Locate the cell with the specified text and output its (x, y) center coordinate. 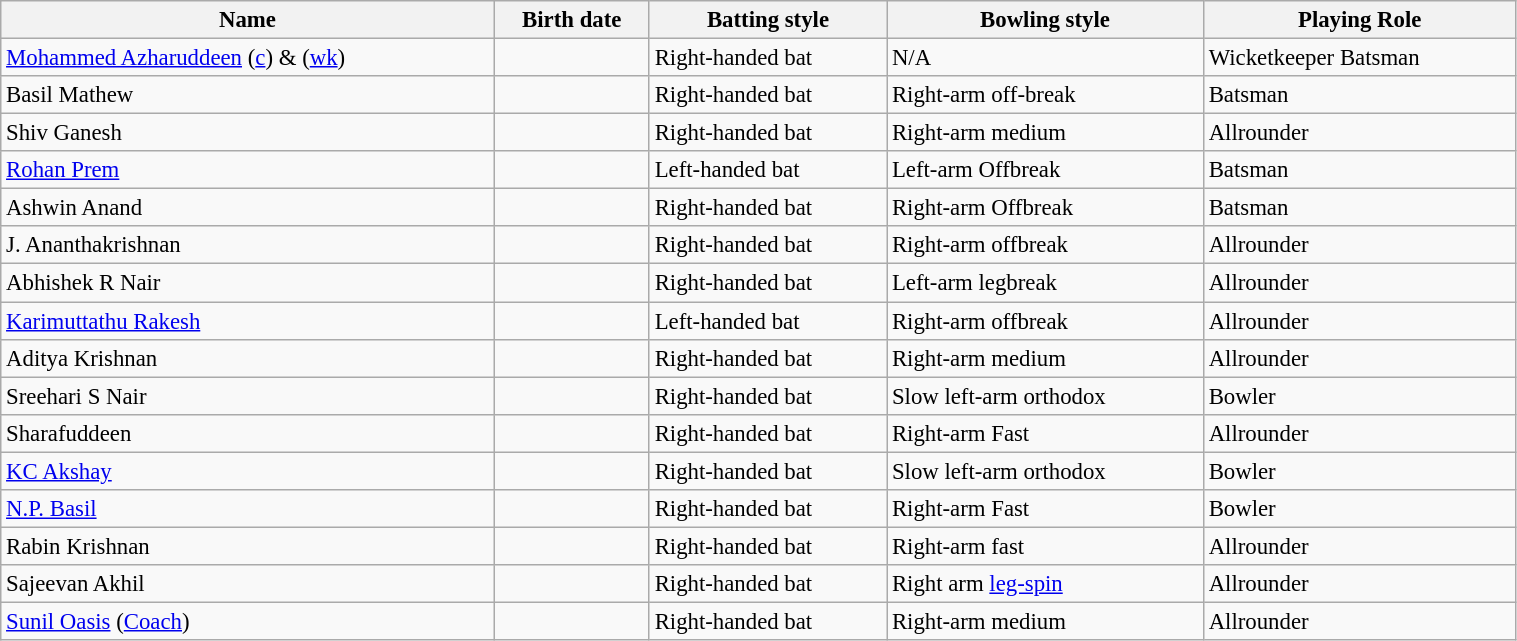
Ashwin Anand (248, 208)
Bowling style (1046, 20)
Abhishek R Nair (248, 283)
Birth date (572, 20)
Batting style (768, 20)
Rohan Prem (248, 170)
Sreehari S Nair (248, 396)
Wicketkeeper Batsman (1360, 58)
Mohammed Azharuddeen (c) & (wk) (248, 58)
Shiv Ganesh (248, 133)
Basil Mathew (248, 95)
Playing Role (1360, 20)
Karimuttathu Rakesh (248, 321)
Rabin Krishnan (248, 546)
N/A (1046, 58)
Right-arm Offbreak (1046, 208)
Aditya Krishnan (248, 358)
Sajeevan Akhil (248, 584)
Left-arm legbreak (1046, 283)
Left-arm Offbreak (1046, 170)
Sharafuddeen (248, 433)
J. Ananthakrishnan (248, 245)
KC Akshay (248, 471)
Right-arm fast (1046, 546)
N.P. Basil (248, 509)
Sunil Oasis (Coach) (248, 621)
Name (248, 20)
Right arm leg-spin (1046, 584)
Right-arm off-break (1046, 95)
